Capture the cell that displays the provided text and extract its [X, Y] central coordinate. 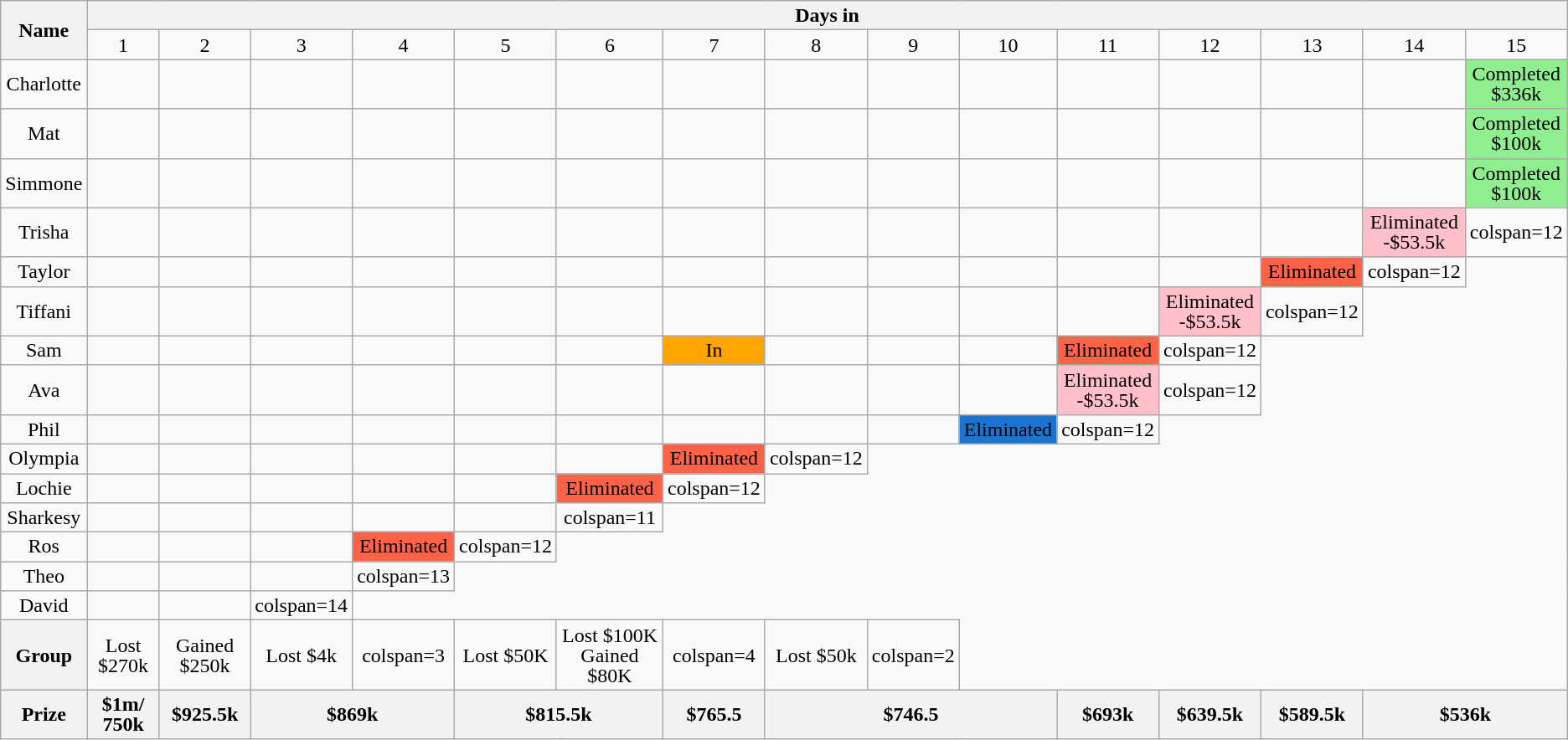
15 [1516, 45]
$925.5k [204, 715]
13 [1312, 45]
Lost $50k [816, 655]
12 [1210, 45]
Mat [44, 134]
4 [404, 45]
colspan=4 [714, 655]
$746.5 [910, 715]
Completed$336k [1516, 84]
Phil [44, 429]
$639.5k [1210, 715]
Theo [44, 576]
$869k [353, 715]
Lost $50K [506, 655]
Ros [44, 547]
2 [204, 45]
colspan=3 [404, 655]
Taylor [44, 271]
14 [1414, 45]
Lost $4k [302, 655]
Group [44, 655]
10 [1008, 45]
11 [1108, 45]
$589.5k [1312, 715]
colspan=14 [302, 606]
Olympia [44, 459]
8 [816, 45]
9 [913, 45]
Charlotte [44, 84]
Lost $270k [124, 655]
colspan=13 [404, 576]
Lost $100KGained $80K [610, 655]
7 [714, 45]
6 [610, 45]
$1m/750k [124, 715]
colspan=2 [913, 655]
Days in [828, 15]
Sharkesy [44, 517]
$693k [1108, 715]
Prize [44, 715]
colspan=11 [610, 517]
David [44, 606]
Name [44, 30]
Tiffani [44, 311]
Gained $250k [204, 655]
Ava [44, 390]
Sam [44, 350]
Trisha [44, 233]
1 [124, 45]
3 [302, 45]
$815.5k [560, 715]
$765.5 [714, 715]
5 [506, 45]
Simmone [44, 182]
$536k [1465, 715]
Lochie [44, 489]
In [714, 350]
